Return the (x, y) coordinate for the center point of the cell that contains the specified text.  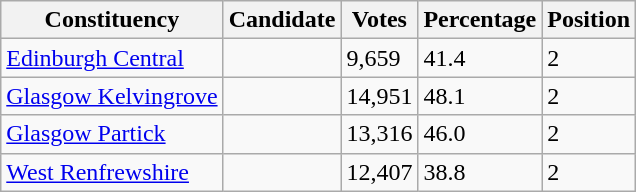
Candidate (282, 20)
Votes (380, 20)
Position (589, 20)
Glasgow Kelvingrove (112, 96)
38.8 (480, 172)
Glasgow Partick (112, 134)
14,951 (380, 96)
Percentage (480, 20)
West Renfrewshire (112, 172)
46.0 (480, 134)
12,407 (380, 172)
9,659 (380, 58)
Edinburgh Central (112, 58)
48.1 (480, 96)
Constituency (112, 20)
13,316 (380, 134)
41.4 (480, 58)
